Identify which cell holds the provided text, then report its (X, Y) central coordinate. 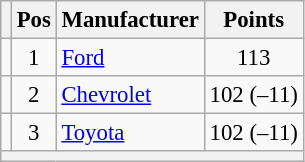
Points (254, 20)
3 (34, 133)
2 (34, 95)
Ford (130, 58)
113 (254, 58)
Toyota (130, 133)
1 (34, 58)
Pos (34, 20)
Chevrolet (130, 95)
Manufacturer (130, 20)
